Scan for the cell matching the given text and deliver its (X, Y) coordinate at center. 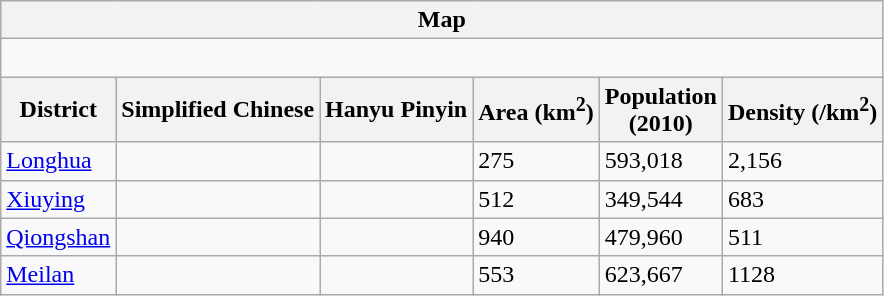
Map (442, 20)
Area (km2) (536, 110)
Density (/km2) (802, 110)
683 (802, 199)
Xiuying (58, 199)
District (58, 110)
Meilan (58, 275)
Simplified Chinese (218, 110)
Hanyu Pinyin (396, 110)
349,544 (660, 199)
623,667 (660, 275)
275 (536, 161)
Longhua (58, 161)
479,960 (660, 237)
593,018 (660, 161)
511 (802, 237)
940 (536, 237)
2,156 (802, 161)
Population(2010) (660, 110)
512 (536, 199)
1128 (802, 275)
Qiongshan (58, 237)
553 (536, 275)
